Determine the [X, Y] coordinate at the center of the cell enclosing the given text.  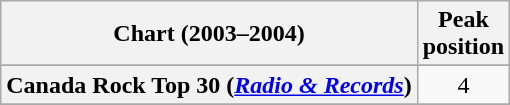
4 [463, 85]
Chart (2003–2004) [209, 34]
Peakposition [463, 34]
Canada Rock Top 30 (Radio & Records) [209, 85]
